Output the [x, y] coordinate of the center of the cell containing the given text.  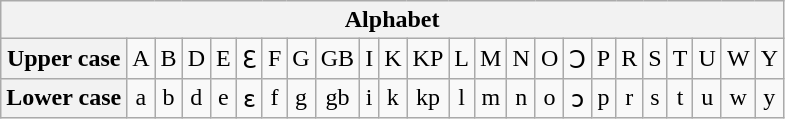
s [655, 98]
n [521, 98]
P [603, 59]
Ɛ [249, 59]
F [274, 59]
R [630, 59]
U [707, 59]
gb [337, 98]
A [141, 59]
E [224, 59]
W [738, 59]
kp [428, 98]
f [274, 98]
ɔ [578, 98]
KP [428, 59]
O [549, 59]
e [224, 98]
B [168, 59]
T [680, 59]
d [196, 98]
K [393, 59]
S [655, 59]
r [630, 98]
N [521, 59]
Alphabet [392, 20]
y [769, 98]
t [680, 98]
k [393, 98]
ɛ [249, 98]
GB [337, 59]
p [603, 98]
M [491, 59]
w [738, 98]
L [462, 59]
o [549, 98]
l [462, 98]
Upper case [64, 59]
Lower case [64, 98]
i [370, 98]
m [491, 98]
D [196, 59]
Y [769, 59]
Ɔ [578, 59]
u [707, 98]
G [301, 59]
a [141, 98]
g [301, 98]
I [370, 59]
b [168, 98]
